Extract the (X, Y) coordinate from the center of the cell holding the provided text.  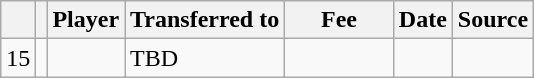
Fee (340, 20)
TBD (205, 58)
Transferred to (205, 20)
Player (86, 20)
15 (18, 58)
Date (422, 20)
Source (492, 20)
